Provide the (X, Y) coordinate of the cell's center where the given text is located.  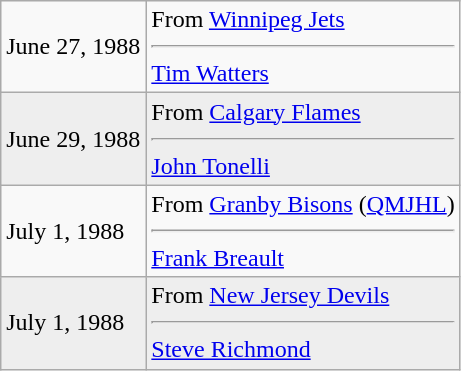
From Calgary FlamesJohn Tonelli (303, 139)
From Winnipeg JetsTim Watters (303, 47)
June 29, 1988 (74, 139)
June 27, 1988 (74, 47)
From Granby Bisons (QMJHL)Frank Breault (303, 231)
From New Jersey DevilsSteve Richmond (303, 323)
